Find where the given text appears and provide that cell's center as [x, y] coordinate. 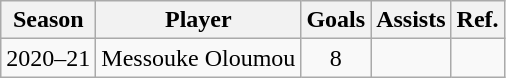
2020–21 [48, 58]
Messouke Oloumou [198, 58]
Assists [411, 20]
8 [336, 58]
Season [48, 20]
Ref. [478, 20]
Player [198, 20]
Goals [336, 20]
